Scan for the cell matching the given text and deliver its [X, Y] coordinate at center. 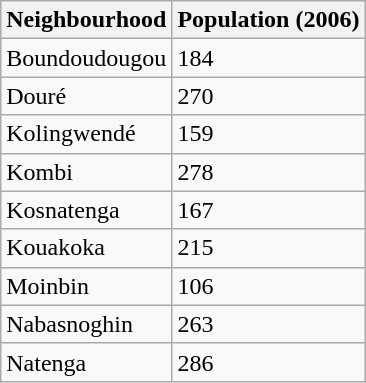
Neighbourhood [86, 20]
263 [268, 324]
Population (2006) [268, 20]
Nabasnoghin [86, 324]
159 [268, 134]
Kosnatenga [86, 210]
Kombi [86, 172]
106 [268, 286]
Kolingwendé [86, 134]
278 [268, 172]
Boundoudougou [86, 58]
Kouakoka [86, 248]
Natenga [86, 362]
184 [268, 58]
Moinbin [86, 286]
167 [268, 210]
Douré [86, 96]
270 [268, 96]
215 [268, 248]
286 [268, 362]
